Search for the cell housing the specified text and yield its [X, Y] center coordinate. 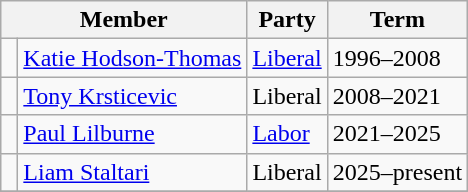
Liam Staltari [132, 172]
Paul Lilburne [132, 134]
2025–present [397, 172]
2008–2021 [397, 96]
Labor [287, 134]
2021–2025 [397, 134]
Member [124, 20]
Party [287, 20]
Katie Hodson-Thomas [132, 58]
1996–2008 [397, 58]
Term [397, 20]
Tony Krsticevic [132, 96]
